Detect which cell encompasses the target text, then output its (x, y) center coordinate. 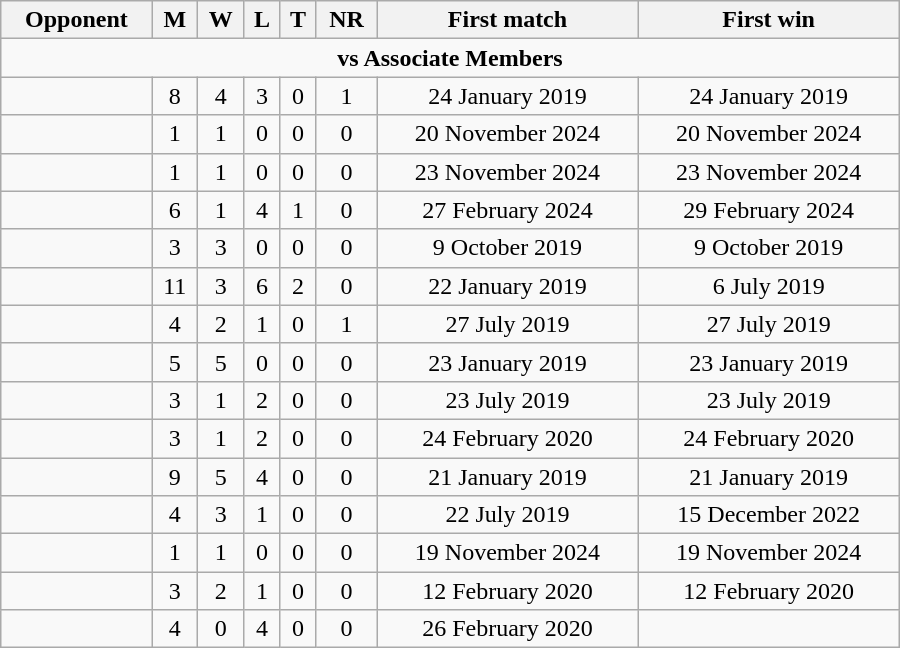
6 July 2019 (768, 286)
22 January 2019 (508, 286)
W (220, 20)
9 (174, 477)
15 December 2022 (768, 515)
First win (768, 20)
M (174, 20)
26 February 2020 (508, 629)
29 February 2024 (768, 210)
27 February 2024 (508, 210)
T (298, 20)
22 July 2019 (508, 515)
NR (346, 20)
L (262, 20)
Opponent (76, 20)
First match (508, 20)
8 (174, 96)
vs Associate Members (450, 58)
11 (174, 286)
